Output the [x, y] coordinate of the center of the cell containing the given text.  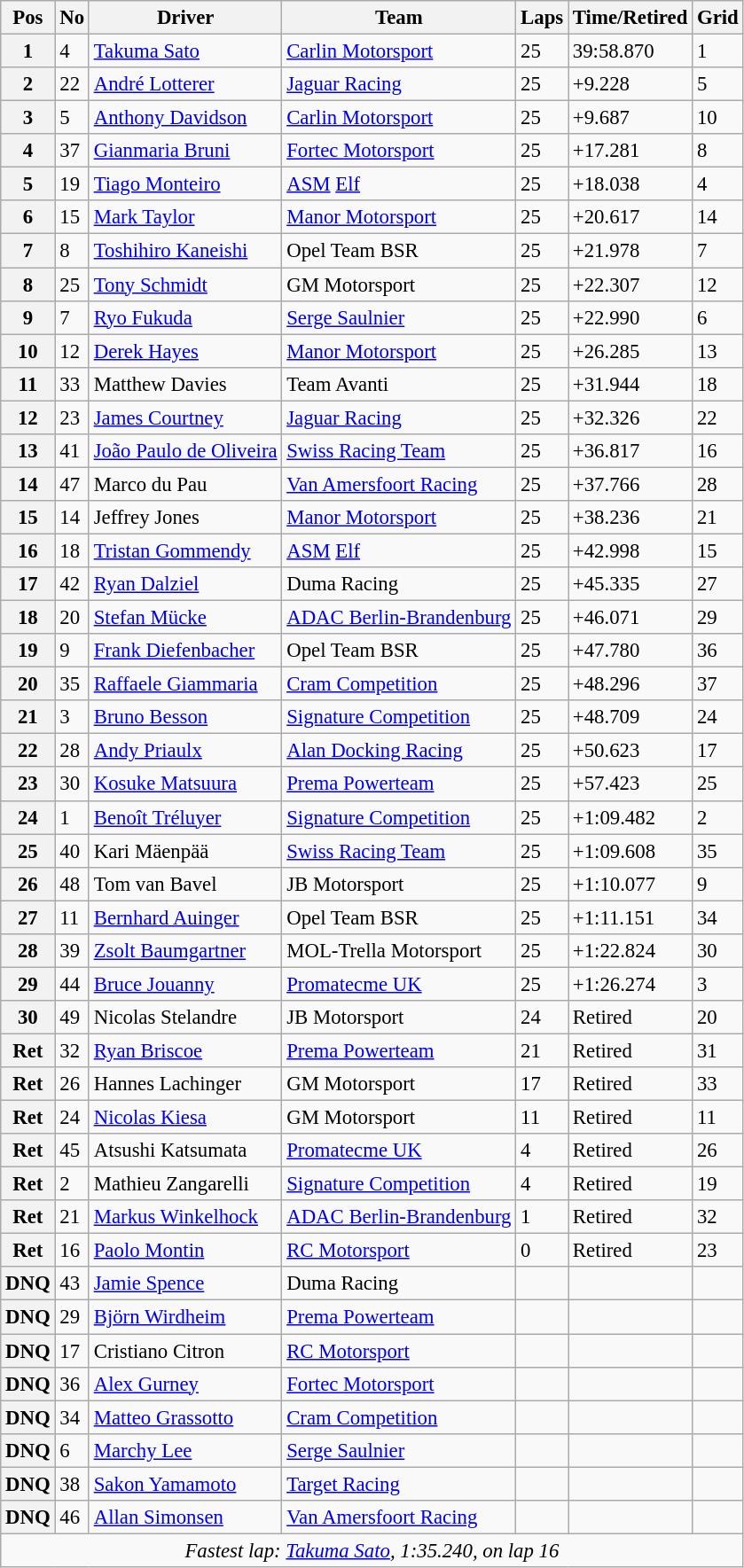
+9.687 [630, 118]
40 [72, 851]
+17.281 [630, 151]
+1:11.151 [630, 917]
Fastest lap: Takuma Sato, 1:35.240, on lap 16 [372, 1550]
Frank Diefenbacher [184, 651]
+9.228 [630, 84]
45 [72, 1151]
Hannes Lachinger [184, 1084]
No [72, 18]
Nicolas Stelandre [184, 1018]
+48.709 [630, 717]
+38.236 [630, 518]
Matthew Davies [184, 384]
Bruce Jouanny [184, 984]
+1:09.608 [630, 851]
0 [543, 1251]
Derek Hayes [184, 351]
Toshihiro Kaneishi [184, 251]
Ryan Dalziel [184, 584]
Tom van Bavel [184, 884]
Driver [184, 18]
Jamie Spence [184, 1284]
James Courtney [184, 417]
Kosuke Matsuura [184, 784]
Cristiano Citron [184, 1351]
Ryan Briscoe [184, 1050]
Target Racing [399, 1484]
Nicolas Kiesa [184, 1118]
+1:26.274 [630, 984]
Marco du Pau [184, 484]
MOL-Trella Motorsport [399, 951]
+36.817 [630, 451]
Kari Mäenpää [184, 851]
+22.990 [630, 317]
Mark Taylor [184, 217]
49 [72, 1018]
39:58.870 [630, 51]
+47.780 [630, 651]
Atsushi Katsumata [184, 1151]
+21.978 [630, 251]
Raffaele Giammaria [184, 684]
46 [72, 1517]
Team Avanti [399, 384]
47 [72, 484]
Björn Wirdheim [184, 1317]
+57.423 [630, 784]
Alan Docking Racing [399, 751]
Markus Winkelhock [184, 1217]
+48.296 [630, 684]
48 [72, 884]
João Paulo de Oliveira [184, 451]
+32.326 [630, 417]
+22.307 [630, 285]
+37.766 [630, 484]
42 [72, 584]
+26.285 [630, 351]
Takuma Sato [184, 51]
+18.038 [630, 184]
44 [72, 984]
Zsolt Baumgartner [184, 951]
Laps [543, 18]
+45.335 [630, 584]
+31.944 [630, 384]
Benoît Tréluyer [184, 817]
Ryo Fukuda [184, 317]
Grid [718, 18]
Anthony Davidson [184, 118]
Matteo Grassotto [184, 1417]
39 [72, 951]
Allan Simonsen [184, 1517]
Bruno Besson [184, 717]
31 [718, 1050]
38 [72, 1484]
Gianmaria Bruni [184, 151]
Jeffrey Jones [184, 518]
Tiago Monteiro [184, 184]
Tony Schmidt [184, 285]
Pos [28, 18]
+46.071 [630, 618]
Marchy Lee [184, 1450]
43 [72, 1284]
Alex Gurney [184, 1384]
Mathieu Zangarelli [184, 1184]
Stefan Mücke [184, 618]
Sakon Yamamoto [184, 1484]
+1:09.482 [630, 817]
+1:10.077 [630, 884]
Time/Retired [630, 18]
+42.998 [630, 550]
Bernhard Auinger [184, 917]
+50.623 [630, 751]
+20.617 [630, 217]
André Lotterer [184, 84]
Andy Priaulx [184, 751]
Paolo Montin [184, 1251]
+1:22.824 [630, 951]
Tristan Gommendy [184, 550]
Team [399, 18]
41 [72, 451]
